Find where the given text appears and provide that cell's center as [x, y] coordinate. 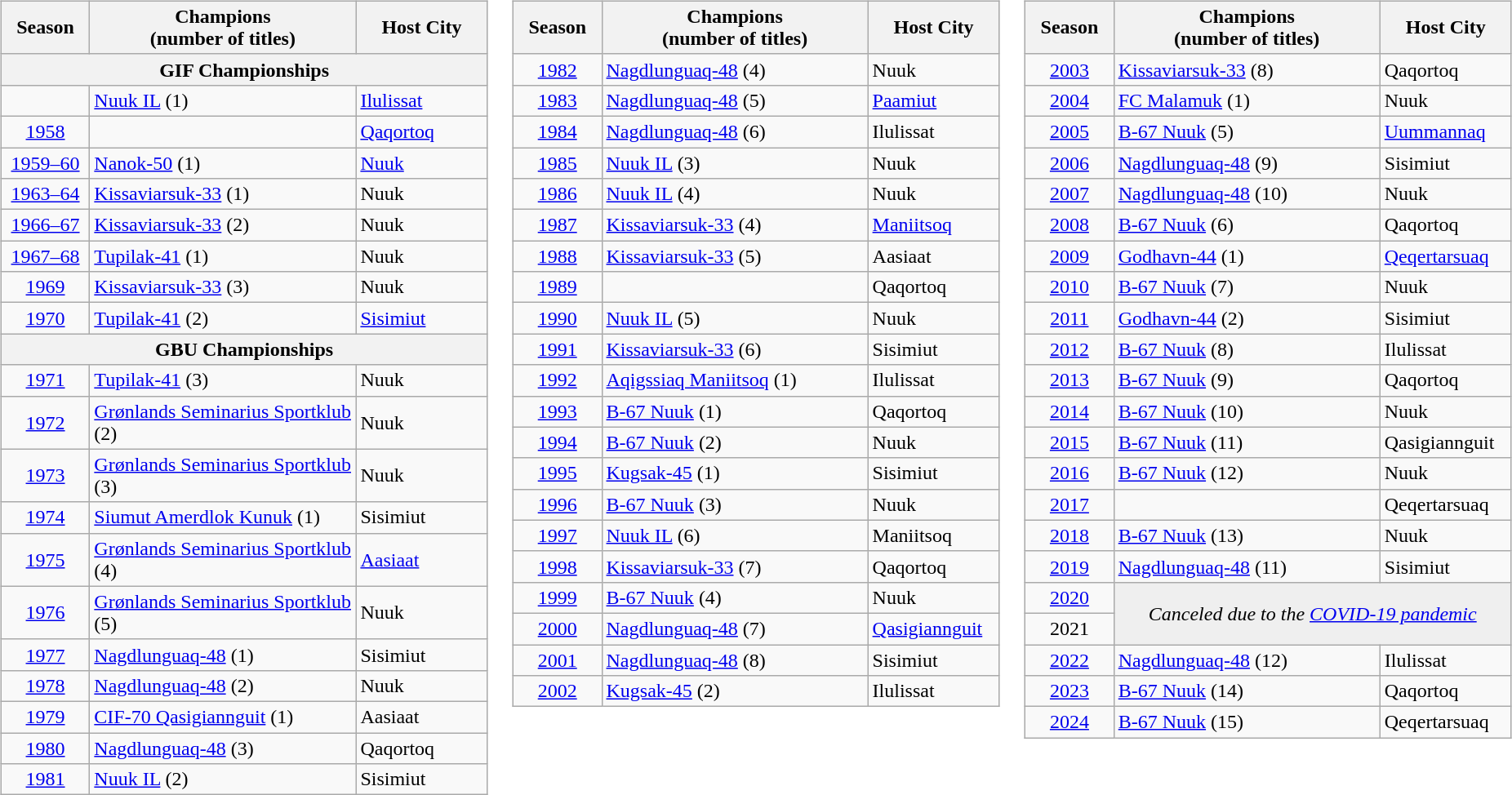
B-67 Nuuk (12) [1247, 473]
Nuuk IL (4) [735, 194]
2004 [1070, 100]
1976 [46, 612]
2011 [1070, 318]
Grønlands Seminarius Sportklub (5) [223, 612]
1963–64 [46, 194]
B-67 Nuuk (2) [735, 442]
1971 [46, 380]
1980 [46, 748]
B-67 Nuuk (8) [1247, 349]
2017 [1070, 504]
Kissaviarsuk-33 (7) [735, 566]
2013 [1070, 380]
2015 [1070, 442]
B-67 Nuuk (11) [1247, 442]
1958 [46, 131]
Nagdlunguaq-48 (4) [735, 69]
2007 [1070, 194]
Nagdlunguaq-48 (12) [1247, 660]
2001 [557, 660]
Nagdlunguaq-48 (8) [735, 660]
Kissaviarsuk-33 (2) [223, 225]
2002 [557, 691]
Uummannaq [1445, 131]
Kissaviarsuk-33 (1) [223, 194]
FC Malamuk (1) [1247, 100]
B-67 Nuuk (10) [1247, 411]
Tupilak-41 (3) [223, 380]
1985 [557, 162]
B-67 Nuuk (4) [735, 597]
2008 [1070, 225]
1986 [557, 194]
B-67 Nuuk (7) [1247, 287]
2012 [1070, 349]
Nagdlunguaq-48 (6) [735, 131]
B-67 Nuuk (13) [1247, 535]
1982 [557, 69]
2016 [1070, 473]
1997 [557, 535]
1989 [557, 287]
1992 [557, 380]
1969 [46, 287]
1966–67 [46, 225]
1993 [557, 411]
1998 [557, 566]
Godhavn-44 (1) [1247, 256]
Kugsak-45 (1) [735, 473]
2010 [1070, 287]
Grønlands Seminarius Sportklub (3) [223, 475]
Kissaviarsuk-33 (5) [735, 256]
Kissaviarsuk-33 (3) [223, 287]
2022 [1070, 660]
2018 [1070, 535]
1977 [46, 655]
B-67 Nuuk (5) [1247, 131]
1979 [46, 717]
Nagdlunguaq-48 (10) [1247, 194]
Nuuk IL (1) [223, 100]
2003 [1070, 69]
B-67 Nuuk (3) [735, 504]
1981 [46, 779]
1970 [46, 318]
Nagdlunguaq-48 (1) [223, 655]
1994 [557, 442]
B-67 Nuuk (6) [1247, 225]
Nuuk IL (5) [735, 318]
Nuuk IL (6) [735, 535]
1991 [557, 349]
Tupilak-41 (2) [223, 318]
Canceled due to the COVID-19 pandemic [1313, 613]
2019 [1070, 566]
1978 [46, 686]
2006 [1070, 162]
Grønlands Seminarius Sportklub (4) [223, 560]
1999 [557, 597]
B-67 Nuuk (14) [1247, 691]
Nuuk IL (3) [735, 162]
2021 [1070, 628]
Nagdlunguaq-48 (9) [1247, 162]
Nagdlunguaq-48 (5) [735, 100]
2009 [1070, 256]
B-67 Nuuk (1) [735, 411]
2023 [1070, 691]
Nagdlunguaq-48 (2) [223, 686]
Godhavn-44 (2) [1247, 318]
Nagdlunguaq-48 (3) [223, 748]
2020 [1070, 597]
Kissaviarsuk-33 (6) [735, 349]
Kissaviarsuk-33 (4) [735, 225]
1988 [557, 256]
CIF-70 Qasigiannguit (1) [223, 717]
GBU Championships [244, 349]
1959–60 [46, 162]
1974 [46, 517]
B-67 Nuuk (15) [1247, 722]
2024 [1070, 722]
Nagdlunguaq-48 (7) [735, 628]
Nuuk IL (2) [223, 779]
Nanok-50 (1) [223, 162]
2005 [1070, 131]
1984 [557, 131]
Aqigssiaq Maniitsoq (1) [735, 380]
2000 [557, 628]
1972 [46, 423]
2014 [1070, 411]
GIF Championships [244, 69]
1990 [557, 318]
1983 [557, 100]
1973 [46, 475]
Kugsak-45 (2) [735, 691]
Siumut Amerdlok Kunuk (1) [223, 517]
1995 [557, 473]
Grønlands Seminarius Sportklub (2) [223, 423]
1987 [557, 225]
Kissaviarsuk-33 (8) [1247, 69]
1975 [46, 560]
Nagdlunguaq-48 (11) [1247, 566]
1996 [557, 504]
1967–68 [46, 256]
B-67 Nuuk (9) [1247, 380]
Paamiut [934, 100]
Tupilak-41 (1) [223, 256]
